Provide the (x, y) coordinate of the cell's center where the given text is located.  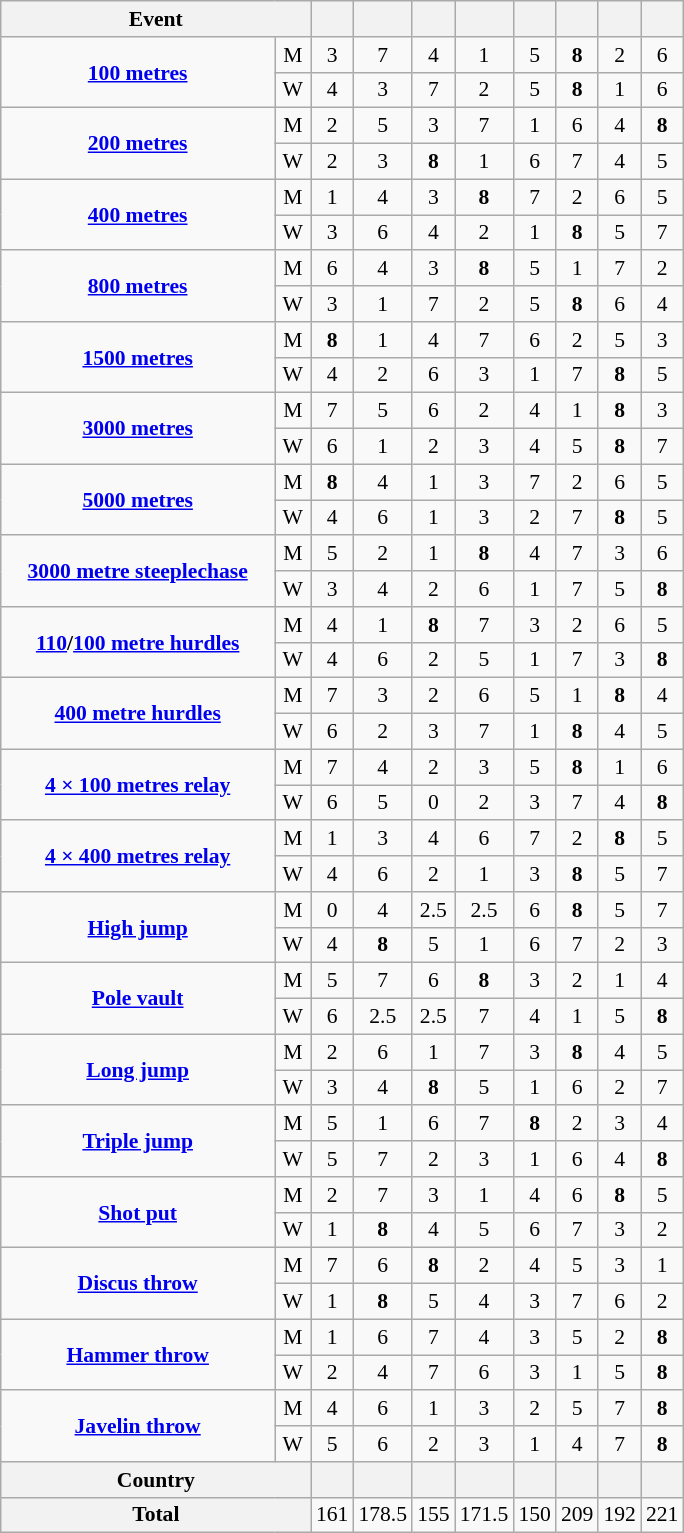
221 (662, 1515)
Country (156, 1480)
Long jump (138, 1070)
400 metre hurdles (138, 714)
100 metres (138, 72)
110/100 metre hurdles (138, 642)
Hammer throw (138, 1354)
209 (578, 1515)
155 (434, 1515)
4 × 100 metres relay (138, 784)
4 × 400 metres relay (138, 856)
Shot put (138, 1212)
Pole vault (138, 998)
Javelin throw (138, 1426)
171.5 (484, 1515)
Event (156, 19)
800 metres (138, 286)
Total (156, 1515)
400 metres (138, 214)
1500 metres (138, 358)
3000 metres (138, 428)
192 (620, 1515)
Triple jump (138, 1142)
161 (332, 1515)
High jump (138, 928)
178.5 (382, 1515)
3000 metre steeplechase (138, 572)
5000 metres (138, 500)
150 (534, 1515)
Discus throw (138, 1284)
200 metres (138, 144)
